Identify which cell holds the provided text, then report its [X, Y] central coordinate. 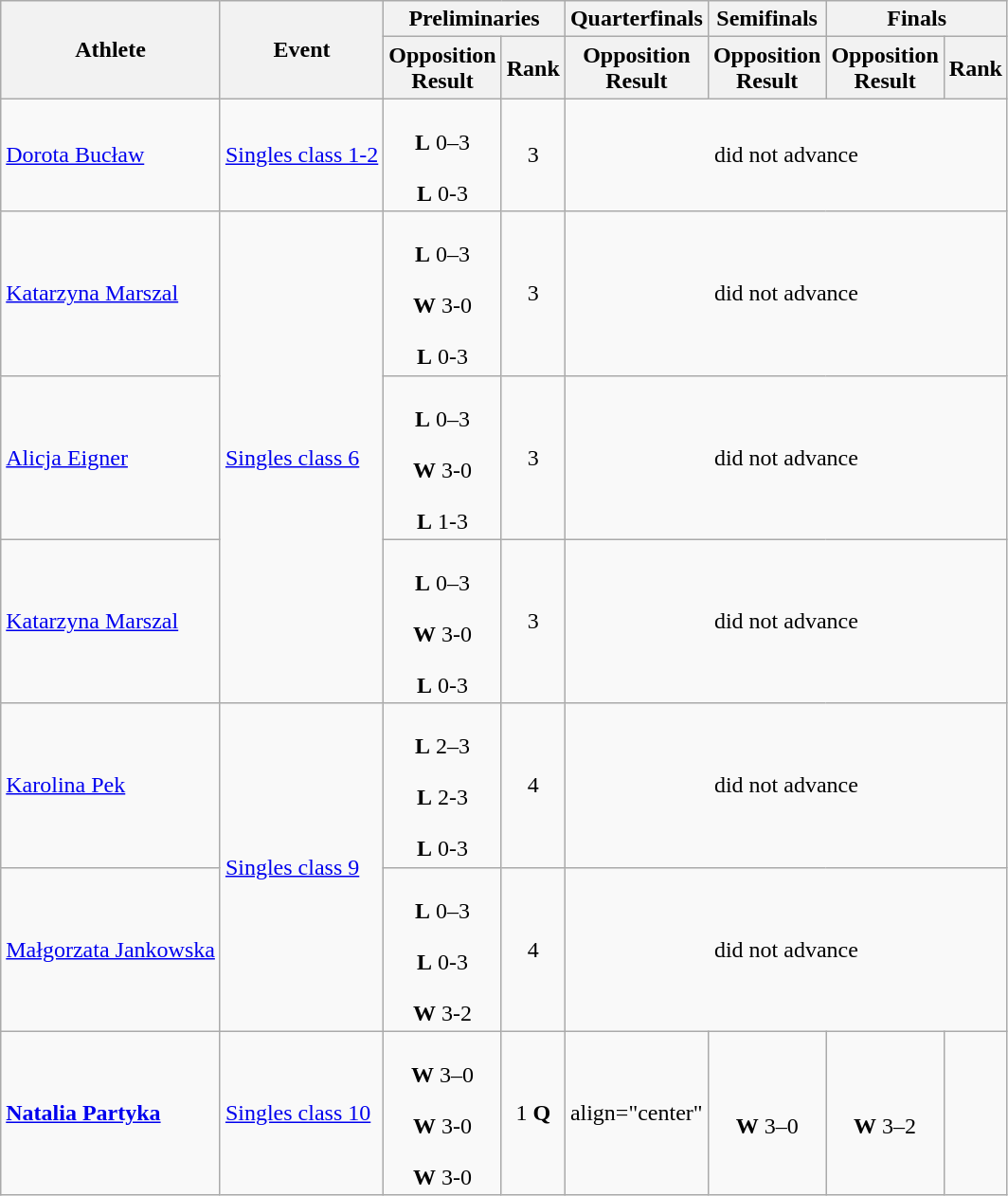
1 Q [532, 1113]
Athlete [111, 49]
Singles class 10 [301, 1113]
Dorota Bucław [111, 155]
Singles class 1-2 [301, 155]
L 0–3L 0-3W 3-2 [442, 950]
Natalia Partyka [111, 1113]
Event [301, 49]
Alicja Eigner [111, 457]
align="center" [637, 1113]
Finals [917, 19]
Preliminaries [475, 19]
Karolina Pek [111, 785]
W 3–0 [766, 1113]
Singles class 6 [301, 457]
Singles class 9 [301, 867]
L 0–3W 3-0L 1-3 [442, 457]
W 3–2 [885, 1113]
Małgorzata Jankowska [111, 950]
W 3–0W 3-0W 3-0 [442, 1113]
L 2–3L 2-3L 0-3 [442, 785]
Semifinals [766, 19]
L 0–3L 0-3 [442, 155]
Quarterfinals [637, 19]
